Scan for the cell matching the given text and deliver its [x, y] coordinate at center. 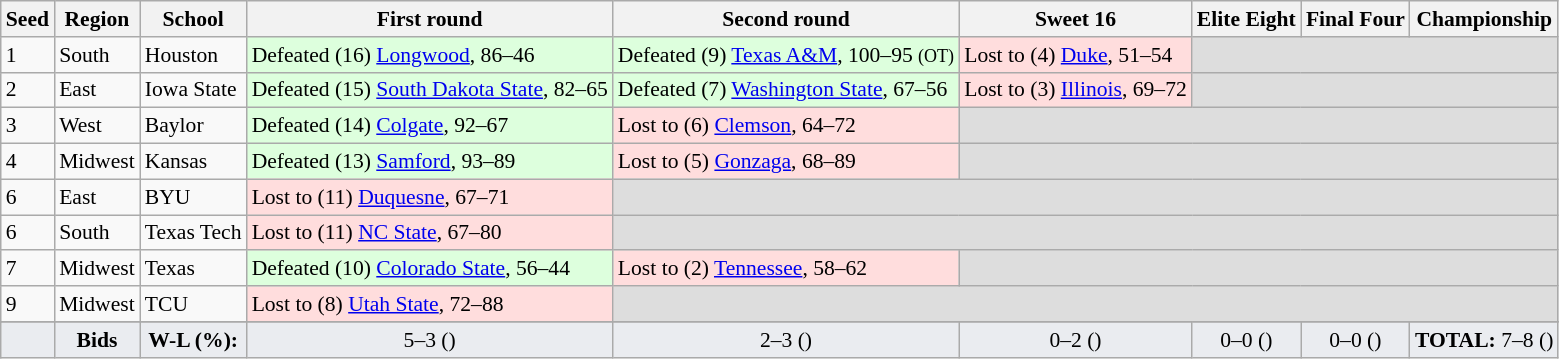
Iowa State [194, 90]
Lost to (3) Illinois, 69–72 [1076, 90]
Houston [194, 55]
Defeated (9) Texas A&M, 100–95 (OT) [786, 55]
Lost to (4) Duke, 51–54 [1076, 55]
W-L (%): [194, 340]
TOTAL: 7–8 () [1484, 340]
Lost to (11) Duquesne, 67–71 [430, 197]
Elite Eight [1246, 19]
0–2 () [1076, 340]
4 [28, 162]
Defeated (10) Colorado State, 56–44 [430, 269]
1 [28, 55]
Bids [97, 340]
Seed [28, 19]
Lost to (5) Gonzaga, 68–89 [786, 162]
Defeated (7) Washington State, 67–56 [786, 90]
9 [28, 304]
Lost to (8) Utah State, 72–88 [430, 304]
Texas Tech [194, 233]
Defeated (14) Colgate, 92–67 [430, 126]
Sweet 16 [1076, 19]
Region [97, 19]
Lost to (11) NC State, 67–80 [430, 233]
BYU [194, 197]
West [97, 126]
Lost to (2) Tennessee, 58–62 [786, 269]
Defeated (13) Samford, 93–89 [430, 162]
Texas [194, 269]
3 [28, 126]
7 [28, 269]
Lost to (6) Clemson, 64–72 [786, 126]
Baylor [194, 126]
Championship [1484, 19]
Kansas [194, 162]
Second round [786, 19]
School [194, 19]
TCU [194, 304]
Defeated (16) Longwood, 86–46 [430, 55]
5–3 () [430, 340]
2–3 () [786, 340]
First round [430, 19]
Defeated (15) South Dakota State, 82–65 [430, 90]
Final Four [1356, 19]
2 [28, 90]
